Provide the (X, Y) coordinate of the cell's center where the given text is located.  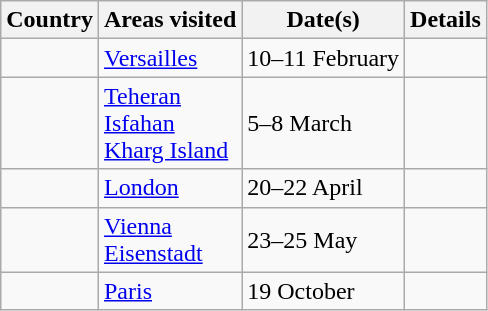
Date(s) (324, 20)
5–8 March (324, 123)
Areas visited (170, 20)
20–22 April (324, 188)
ViennaEisenstadt (170, 240)
19 October (324, 291)
TeheranIsfahanKharg Island (170, 123)
Details (446, 20)
Country (50, 20)
Versailles (170, 58)
23–25 May (324, 240)
10–11 February (324, 58)
London (170, 188)
Paris (170, 291)
